Capture the cell that displays the provided text and extract its (X, Y) central coordinate. 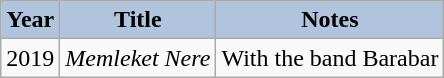
Title (138, 20)
2019 (30, 58)
Memleket Nere (138, 58)
With the band Barabar (330, 58)
Notes (330, 20)
Year (30, 20)
